Capture the cell that displays the provided text and extract its (X, Y) central coordinate. 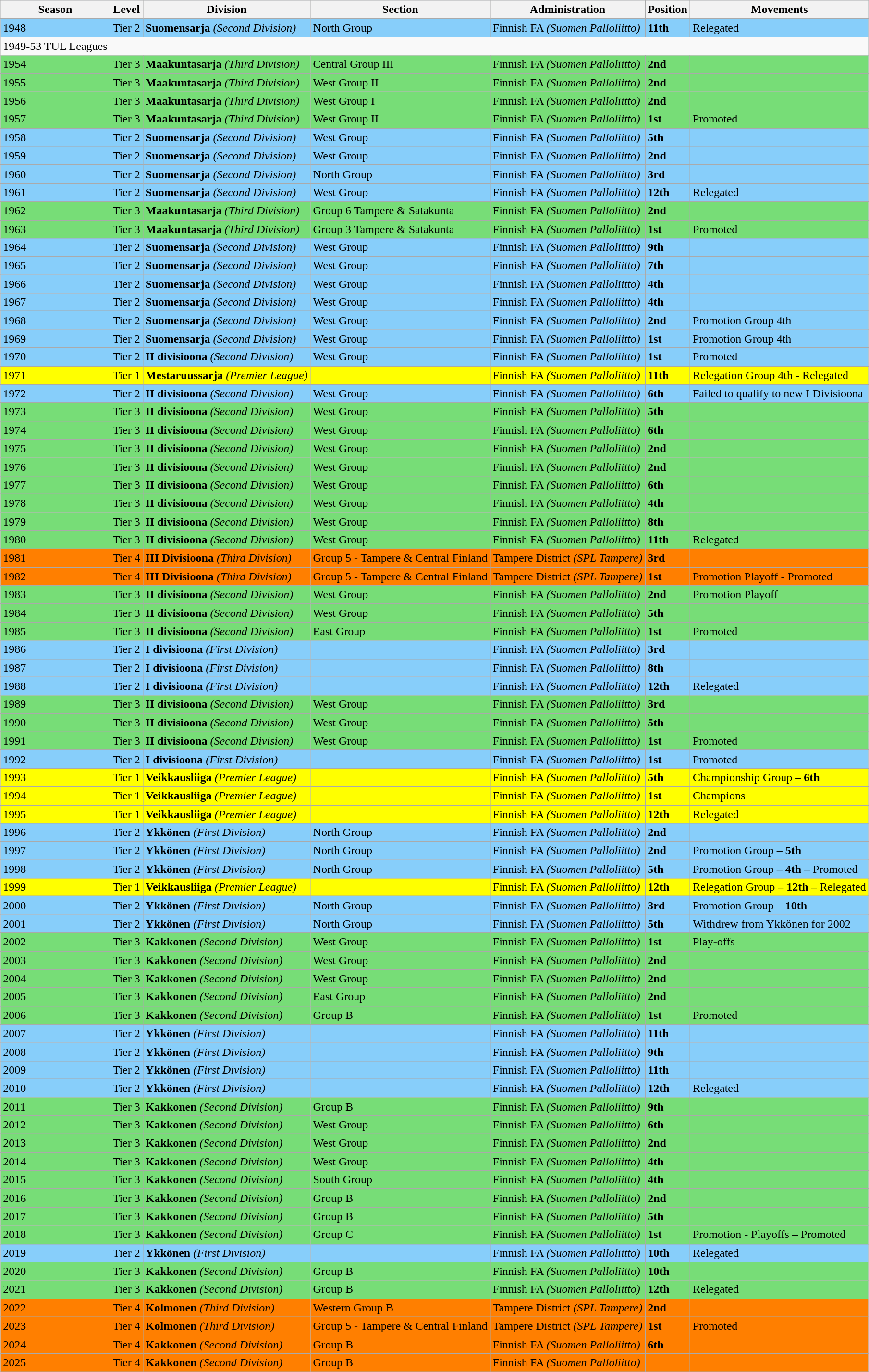
1969 (55, 339)
1988 (55, 686)
2024 (55, 1344)
1983 (55, 595)
1984 (55, 613)
Withdrew from Ykkönen for 2002 (779, 924)
1972 (55, 393)
2005 (55, 997)
West Group I (400, 101)
1994 (55, 796)
1975 (55, 448)
1976 (55, 466)
1970 (55, 357)
1996 (55, 833)
1959 (55, 156)
2014 (55, 1162)
Promotion Group – 5th (779, 851)
Failed to qualify to new I Divisioona (779, 393)
1986 (55, 649)
1990 (55, 723)
1974 (55, 430)
2007 (55, 1033)
1956 (55, 101)
1957 (55, 119)
2002 (55, 942)
1997 (55, 851)
1985 (55, 631)
2017 (55, 1216)
2021 (55, 1289)
1954 (55, 64)
1993 (55, 777)
2015 (55, 1180)
1949-53 TUL Leagues (55, 46)
Champions (779, 796)
1979 (55, 521)
1968 (55, 320)
1981 (55, 558)
1955 (55, 83)
1991 (55, 741)
Promotion Group – 10th (779, 906)
Play-offs (779, 942)
2011 (55, 1106)
1978 (55, 503)
2013 (55, 1143)
2004 (55, 979)
Championship Group – 6th (779, 777)
Promotion Group – 4th – Promoted (779, 869)
1964 (55, 247)
1948 (55, 28)
Position (668, 10)
Central Group III (400, 64)
2003 (55, 960)
1995 (55, 814)
Western Group B (400, 1308)
Promotion Playoff (779, 595)
2008 (55, 1052)
1999 (55, 887)
1982 (55, 576)
Mestaruussarja (Premier League) (227, 375)
7th (668, 266)
2025 (55, 1362)
2016 (55, 1198)
1980 (55, 540)
Division (227, 10)
1989 (55, 704)
2019 (55, 1253)
1998 (55, 869)
Relegation Group – 12th – Relegated (779, 887)
1977 (55, 485)
Movements (779, 10)
Level (126, 10)
Group C (400, 1235)
2009 (55, 1070)
2010 (55, 1088)
Promotion - Playoffs – Promoted (779, 1235)
1966 (55, 284)
Administration (567, 10)
1967 (55, 302)
2000 (55, 906)
1992 (55, 759)
2006 (55, 1015)
1960 (55, 174)
1963 (55, 229)
1987 (55, 668)
South Group (400, 1180)
Group 6 Tampere & Satakunta (400, 210)
2012 (55, 1125)
2018 (55, 1235)
1962 (55, 210)
Relegation Group 4th - Relegated (779, 375)
2020 (55, 1271)
1965 (55, 266)
2022 (55, 1308)
1961 (55, 192)
1958 (55, 137)
Section (400, 10)
Promotion Playoff - Promoted (779, 576)
Group 3 Tampere & Satakunta (400, 229)
1973 (55, 412)
2023 (55, 1326)
2001 (55, 924)
1971 (55, 375)
Season (55, 10)
